Locate the cell with the specified text and output its (x, y) center coordinate. 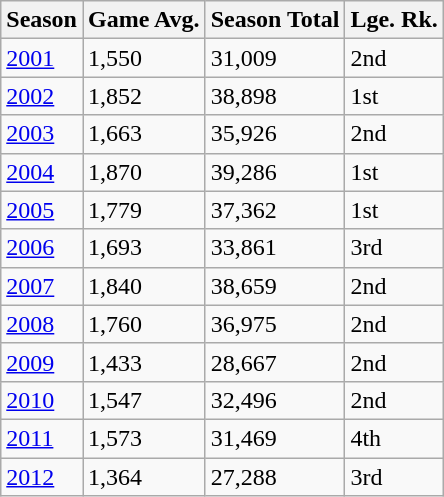
1,760 (144, 324)
Game Avg. (144, 20)
2007 (42, 286)
1,840 (144, 286)
Season (42, 20)
2008 (42, 324)
1,364 (144, 477)
38,898 (275, 96)
31,469 (275, 438)
1,547 (144, 400)
1,870 (144, 172)
2001 (42, 58)
31,009 (275, 58)
1,433 (144, 362)
2009 (42, 362)
2003 (42, 134)
35,926 (275, 134)
2005 (42, 210)
2002 (42, 96)
4th (394, 438)
39,286 (275, 172)
37,362 (275, 210)
1,663 (144, 134)
1,852 (144, 96)
27,288 (275, 477)
28,667 (275, 362)
38,659 (275, 286)
1,779 (144, 210)
2011 (42, 438)
33,861 (275, 248)
1,693 (144, 248)
2012 (42, 477)
36,975 (275, 324)
1,550 (144, 58)
2004 (42, 172)
1,573 (144, 438)
Lge. Rk. (394, 20)
32,496 (275, 400)
2010 (42, 400)
Season Total (275, 20)
2006 (42, 248)
